Pinpoint the cell where the given text exists, returning its (X, Y) midpoint coordinate. 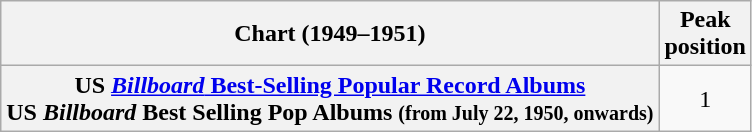
Chart (1949–1951) (330, 34)
Peakposition (705, 34)
1 (705, 98)
US Billboard Best-Selling Popular Record AlbumsUS Billboard Best Selling Pop Albums (from July 22, 1950, onwards) (330, 98)
